Locate the cell with the specified text and output its [x, y] center coordinate. 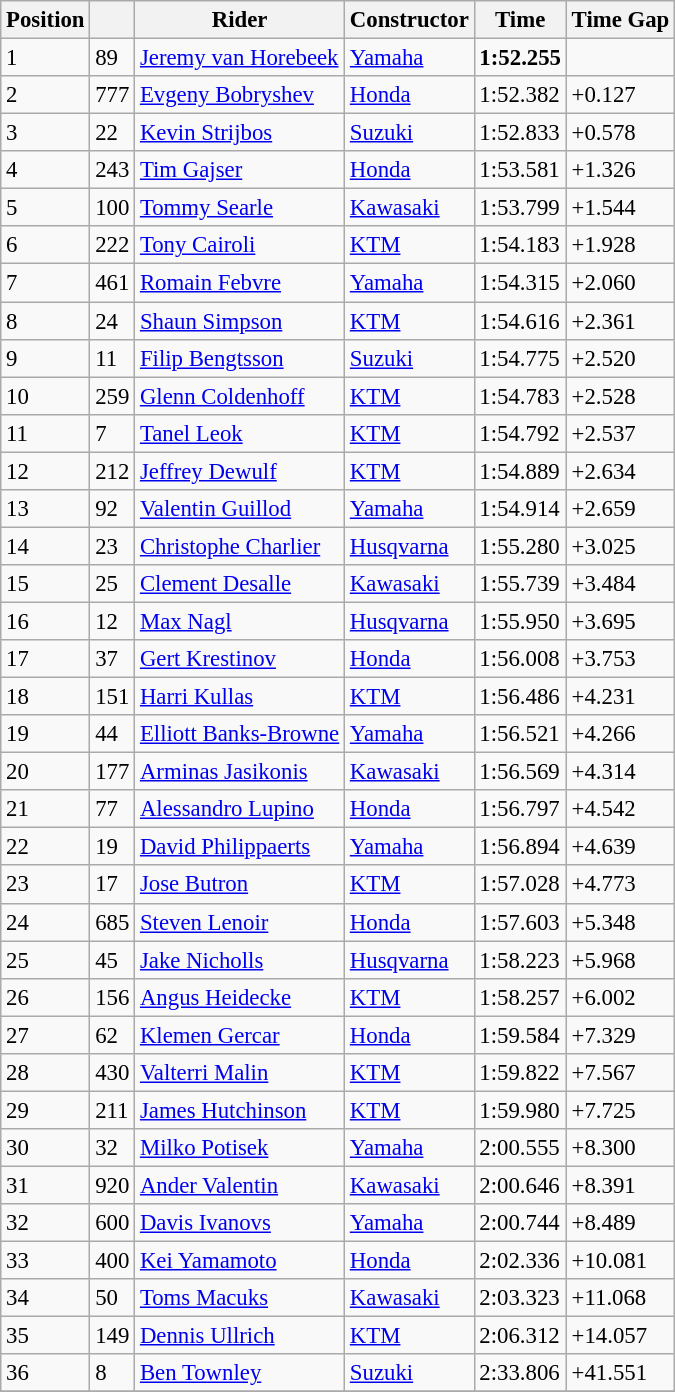
1 [46, 58]
2:02.336 [520, 1261]
+11.068 [620, 1298]
+2.537 [620, 433]
177 [112, 772]
+5.348 [620, 922]
Max Nagl [240, 621]
Filip Bengtsson [240, 358]
Toms Macuks [240, 1298]
5 [46, 208]
31 [46, 1185]
1:58.257 [520, 997]
1:56.008 [520, 659]
2:03.323 [520, 1298]
Steven Lenoir [240, 922]
Clement Desalle [240, 584]
+4.266 [620, 734]
+0.578 [620, 133]
44 [112, 734]
Kei Yamamoto [240, 1261]
+7.329 [620, 1035]
1:55.739 [520, 584]
259 [112, 396]
Davis Ivanovs [240, 1223]
1:59.822 [520, 1073]
33 [46, 1261]
Tim Gajser [240, 170]
Ben Townley [240, 1373]
+8.300 [620, 1148]
+4.314 [620, 772]
Evgeny Bobryshev [240, 95]
1:56.797 [520, 809]
34 [46, 1298]
400 [112, 1261]
1:57.603 [520, 922]
222 [112, 245]
50 [112, 1298]
1:56.521 [520, 734]
156 [112, 997]
26 [46, 997]
Harri Kullas [240, 697]
+2.520 [620, 358]
+4.231 [620, 697]
James Hutchinson [240, 1110]
Tony Cairoli [240, 245]
Romain Febvre [240, 283]
151 [112, 697]
Christophe Charlier [240, 546]
Tanel Leok [240, 433]
1:54.183 [520, 245]
+1.544 [620, 208]
+8.391 [620, 1185]
Rider [240, 20]
27 [46, 1035]
+4.773 [620, 885]
+7.725 [620, 1110]
+2.060 [620, 283]
77 [112, 809]
Position [46, 20]
685 [112, 922]
Valentin Guillod [240, 509]
1:52.833 [520, 133]
+5.968 [620, 960]
+2.634 [620, 471]
62 [112, 1035]
1:54.315 [520, 283]
+41.551 [620, 1373]
1:54.775 [520, 358]
1:53.581 [520, 170]
1:52.382 [520, 95]
1:54.792 [520, 433]
30 [46, 1148]
Jeremy van Horebeek [240, 58]
Arminas Jasikonis [240, 772]
6 [46, 245]
89 [112, 58]
18 [46, 697]
+3.484 [620, 584]
20 [46, 772]
Constructor [410, 20]
1:59.584 [520, 1035]
Klemen Gercar [240, 1035]
14 [46, 546]
461 [112, 283]
777 [112, 95]
1:54.783 [520, 396]
Time [520, 20]
+3.025 [620, 546]
1:54.616 [520, 321]
21 [46, 809]
Glenn Coldenhoff [240, 396]
Milko Potisek [240, 1148]
100 [112, 208]
+14.057 [620, 1336]
13 [46, 509]
2:06.312 [520, 1336]
2:00.744 [520, 1223]
+8.489 [620, 1223]
1:56.894 [520, 847]
Angus Heidecke [240, 997]
Alessandro Lupino [240, 809]
15 [46, 584]
+2.659 [620, 509]
9 [46, 358]
Tommy Searle [240, 208]
211 [112, 1110]
1:56.569 [520, 772]
+3.695 [620, 621]
+1.326 [620, 170]
1:52.255 [520, 58]
+0.127 [620, 95]
1:54.914 [520, 509]
35 [46, 1336]
243 [112, 170]
1:57.028 [520, 885]
+4.542 [620, 809]
16 [46, 621]
45 [112, 960]
1:56.486 [520, 697]
+1.928 [620, 245]
36 [46, 1373]
600 [112, 1223]
Gert Krestinov [240, 659]
+2.361 [620, 321]
David Philippaerts [240, 847]
Shaun Simpson [240, 321]
Dennis Ullrich [240, 1336]
37 [112, 659]
1:59.980 [520, 1110]
Kevin Strijbos [240, 133]
Elliott Banks-Browne [240, 734]
Valterri Malin [240, 1073]
1:53.799 [520, 208]
2:00.646 [520, 1185]
1:55.280 [520, 546]
+2.528 [620, 396]
212 [112, 471]
1:55.950 [520, 621]
+6.002 [620, 997]
92 [112, 509]
430 [112, 1073]
920 [112, 1185]
29 [46, 1110]
+4.639 [620, 847]
1:58.223 [520, 960]
1:54.889 [520, 471]
2 [46, 95]
2:00.555 [520, 1148]
149 [112, 1336]
Jake Nicholls [240, 960]
Jeffrey Dewulf [240, 471]
4 [46, 170]
+10.081 [620, 1261]
Ander Valentin [240, 1185]
10 [46, 396]
Time Gap [620, 20]
28 [46, 1073]
2:33.806 [520, 1373]
+3.753 [620, 659]
3 [46, 133]
+7.567 [620, 1073]
Jose Butron [240, 885]
